Locate the cell with the specified text and output its [X, Y] center coordinate. 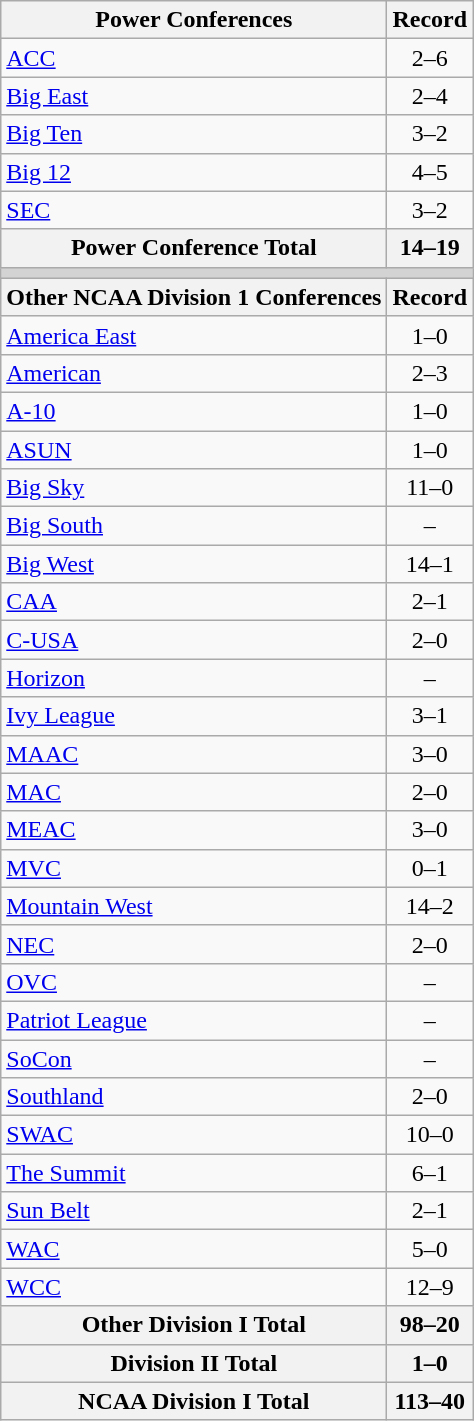
SEC [194, 210]
Division II Total [194, 1363]
Big 12 [194, 172]
WCC [194, 1287]
3–1 [430, 716]
Power Conferences [194, 20]
98–20 [430, 1325]
Southland [194, 1097]
OVC [194, 982]
A-10 [194, 411]
14–2 [430, 906]
MAC [194, 792]
0–1 [430, 868]
Mountain West [194, 906]
Sun Belt [194, 1211]
6–1 [430, 1173]
America East [194, 335]
Big Sky [194, 488]
NCAA Division I Total [194, 1401]
SoCon [194, 1059]
Big South [194, 526]
NEC [194, 944]
MEAC [194, 830]
Big East [194, 96]
Power Conference Total [194, 248]
10–0 [430, 1135]
113–40 [430, 1401]
ACC [194, 58]
2–6 [430, 58]
12–9 [430, 1287]
CAA [194, 602]
Big Ten [194, 134]
5–0 [430, 1249]
The Summit [194, 1173]
ASUN [194, 449]
Big West [194, 564]
14–1 [430, 564]
MVC [194, 868]
C-USA [194, 640]
SWAC [194, 1135]
14–19 [430, 248]
Other NCAA Division 1 Conferences [194, 297]
2–3 [430, 373]
American [194, 373]
Patriot League [194, 1020]
2–4 [430, 96]
WAC [194, 1249]
11–0 [430, 488]
Ivy League [194, 716]
Other Division I Total [194, 1325]
Horizon [194, 678]
MAAC [194, 754]
4–5 [430, 172]
